Return (X, Y) of the center of cell containing provided text 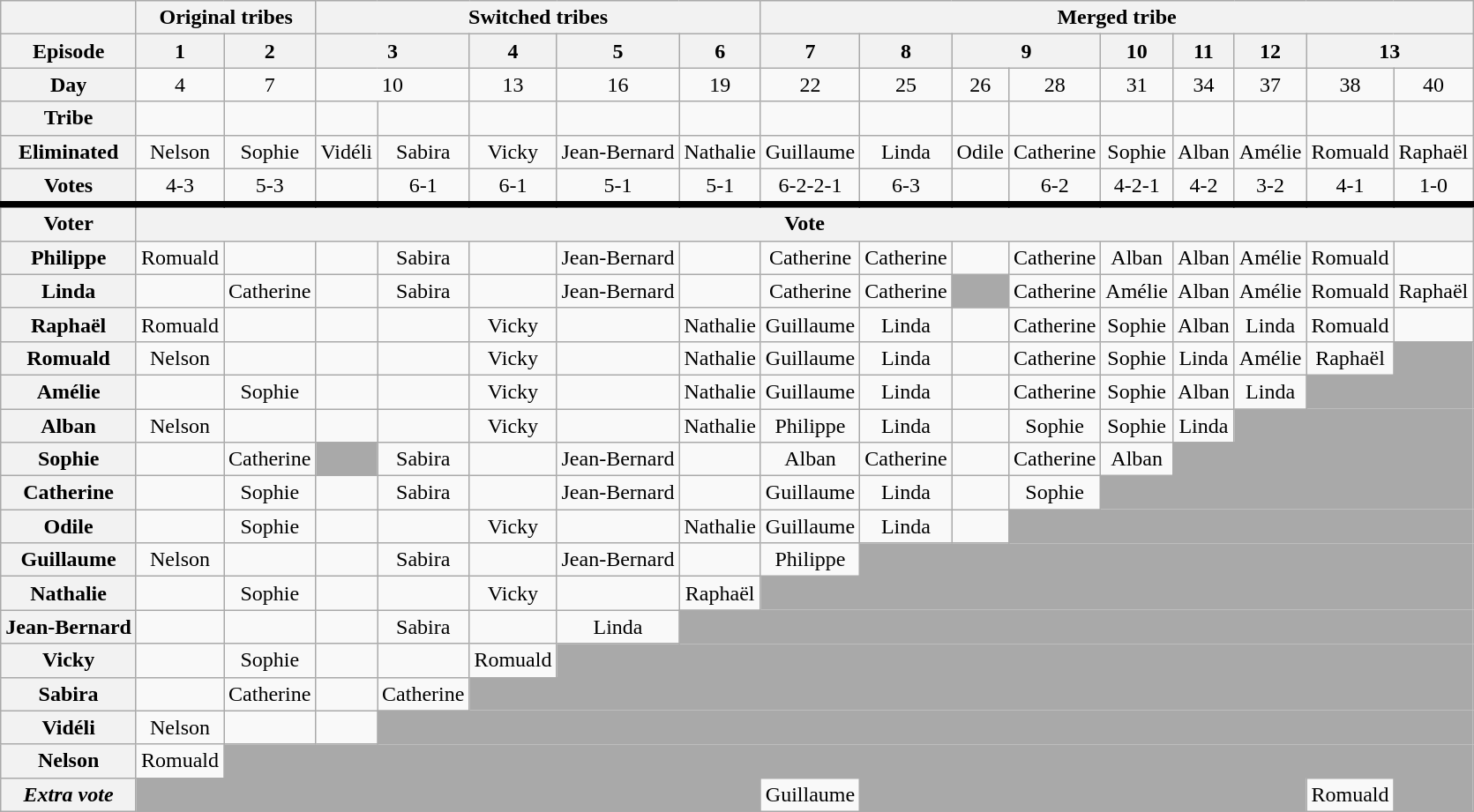
6-2-2-1 (810, 187)
8 (906, 51)
Voter (69, 222)
Votes (69, 187)
11 (1204, 51)
4-1 (1350, 187)
9 (1027, 51)
5-3 (270, 187)
4-2-1 (1137, 187)
25 (906, 85)
5 (617, 51)
3-2 (1270, 187)
26 (980, 85)
2 (270, 51)
Eliminated (69, 152)
4-2 (1204, 187)
12 (1270, 51)
Merged tribe (1117, 18)
37 (1270, 85)
31 (1137, 85)
Original tribes (226, 18)
6-2 (1054, 187)
Extra vote (69, 794)
Vote (804, 222)
4-3 (180, 187)
6-3 (906, 187)
1-0 (1433, 187)
19 (720, 85)
40 (1433, 85)
6 (720, 51)
Switched tribes (538, 18)
Episode (69, 51)
22 (810, 85)
Day (69, 85)
3 (393, 51)
38 (1350, 85)
34 (1204, 85)
Tribe (69, 118)
16 (617, 85)
28 (1054, 85)
1 (180, 51)
